Output the (X, Y) coordinate of the center of the cell containing the given text.  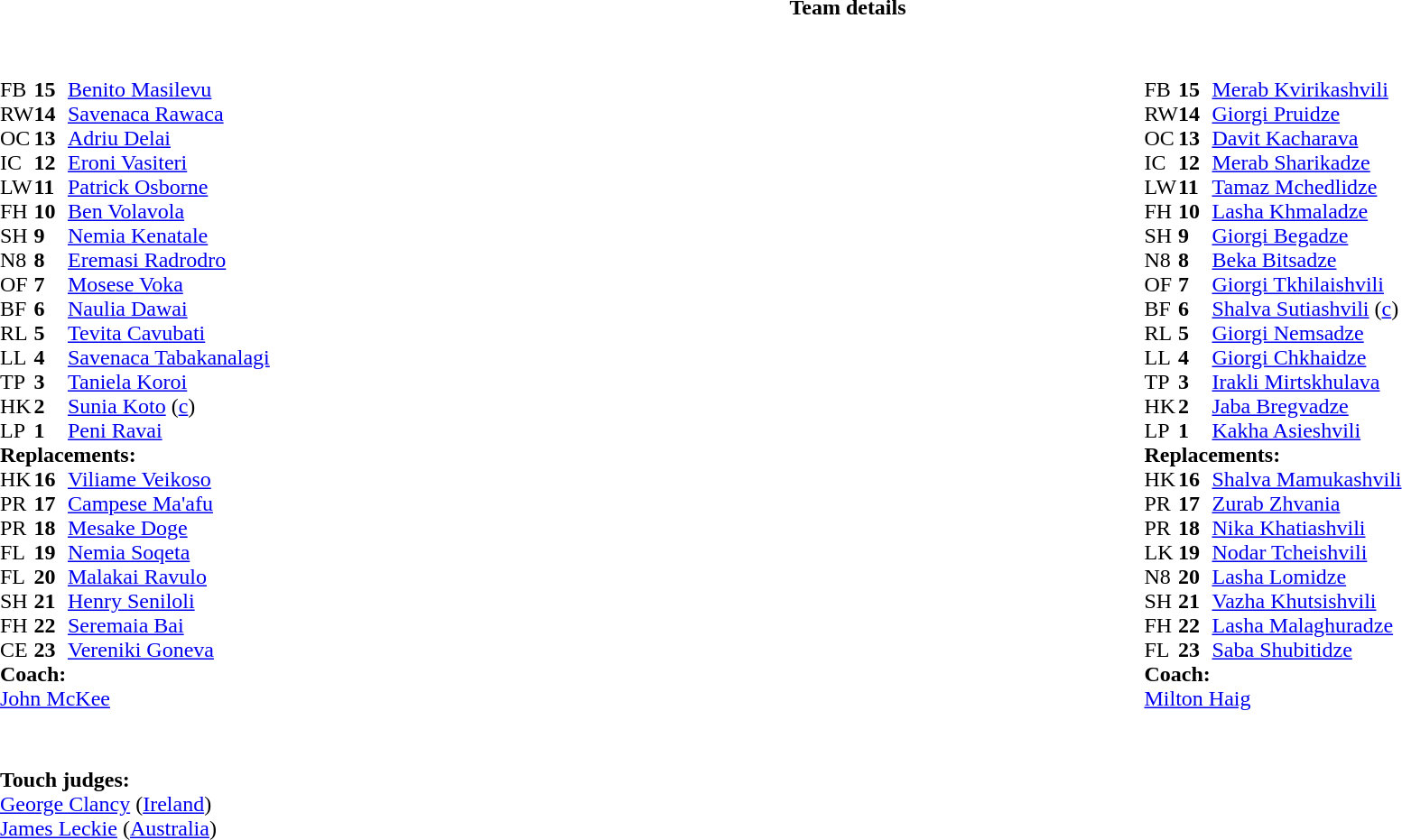
Merab Sharikadze (1306, 162)
Patrick Osborne (169, 188)
Taniela Koroi (169, 383)
Beka Bitsadze (1306, 260)
CE (17, 650)
Lasha Malaghuradze (1306, 626)
Giorgi Pruidze (1306, 114)
Eremasi Radrodro (169, 260)
Tamaz Mchedlidze (1306, 188)
Milton Haig (1273, 698)
Giorgi Chkhaidze (1306, 357)
Zurab Zhvania (1306, 503)
Lasha Lomidze (1306, 577)
Giorgi Nemsadze (1306, 334)
Giorgi Begadze (1306, 236)
LK (1162, 552)
Kakha Asieshvili (1306, 431)
Shalva Mamukashvili (1306, 480)
Nika Khatiashvili (1306, 529)
Mesake Doge (169, 529)
Mosese Voka (169, 285)
Irakli Mirtskhulava (1306, 383)
Eroni Vasiteri (169, 162)
Vazha Khutsishvili (1306, 601)
Adriu Delai (169, 139)
Nemia Kenatale (169, 236)
Lasha Khmaladze (1306, 211)
John McKee (135, 698)
Campese Ma'afu (169, 503)
Malakai Ravulo (169, 577)
Davit Kacharava (1306, 139)
Vereniki Goneva (169, 650)
Tevita Cavubati (169, 334)
Savenaca Tabakanalagi (169, 357)
Viliame Veikoso (169, 480)
Sunia Koto (c) (169, 406)
Shalva Sutiashvili (c) (1306, 309)
Merab Kvirikashvili (1306, 90)
Savenaca Rawaca (169, 114)
Seremaia Bai (169, 626)
Peni Ravai (169, 431)
Jaba Bregvadze (1306, 406)
Ben Volavola (169, 211)
Giorgi Tkhilaishvili (1306, 285)
Henry Seniloli (169, 601)
Nemia Soqeta (169, 552)
Saba Shubitidze (1306, 650)
Benito Masilevu (169, 90)
Naulia Dawai (169, 309)
Nodar Tcheishvili (1306, 552)
